For the text-containing cell, return its midpoint in [x, y] coordinate format. 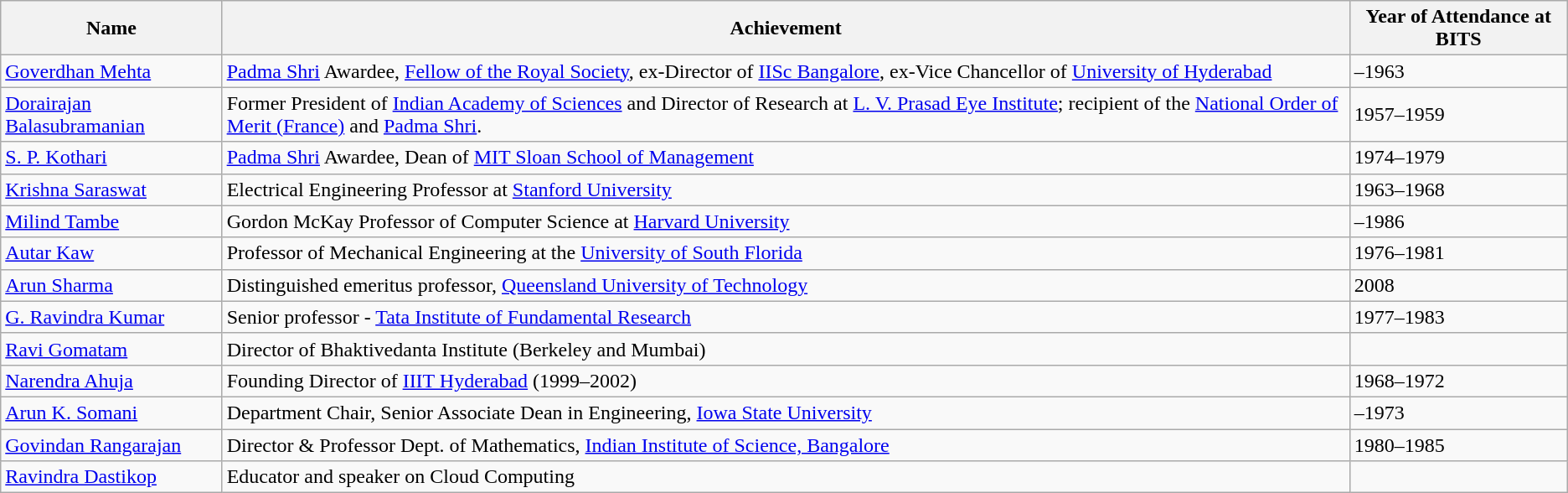
Milind Tambe [111, 221]
–1973 [1458, 413]
Director of Bhaktivedanta Institute (Berkeley and Mumbai) [786, 349]
Year of Attendance at BITS [1458, 29]
Arun K. Somani [111, 413]
–1986 [1458, 221]
1974–1979 [1458, 158]
Electrical Engineering Professor at Stanford University [786, 189]
S. P. Kothari [111, 158]
2008 [1458, 285]
Distinguished emeritus professor, Queensland University of Technology [786, 285]
Dorairajan Balasubramanian [111, 114]
Name [111, 29]
Achievement [786, 29]
Padma Shri Awardee, Fellow of the Royal Society, ex-Director of IISc Bangalore, ex-Vice Chancellor of University of Hyderabad [786, 71]
Krishna Saraswat [111, 189]
1977–1983 [1458, 317]
Padma Shri Awardee, Dean of MIT Sloan School of Management [786, 158]
Founding Director of IIIT Hyderabad (1999–2002) [786, 381]
Arun Sharma [111, 285]
Govindan Rangarajan [111, 445]
1963–1968 [1458, 189]
1968–1972 [1458, 381]
Professor of Mechanical Engineering at the University of South Florida [786, 253]
Autar Kaw [111, 253]
1957–1959 [1458, 114]
G. Ravindra Kumar [111, 317]
–1963 [1458, 71]
1980–1985 [1458, 445]
Ravindra Dastikop [111, 477]
Educator and speaker on Cloud Computing [786, 477]
Goverdhan Mehta [111, 71]
Department Chair, Senior Associate Dean in Engineering, Iowa State University [786, 413]
Ravi Gomatam [111, 349]
1976–1981 [1458, 253]
Narendra Ahuja [111, 381]
Senior professor - Tata Institute of Fundamental Research [786, 317]
Director & Professor Dept. of Mathematics, Indian Institute of Science, Bangalore [786, 445]
Gordon McKay Professor of Computer Science at Harvard University [786, 221]
